Output the [x, y] coordinate of the center of the cell containing the given text.  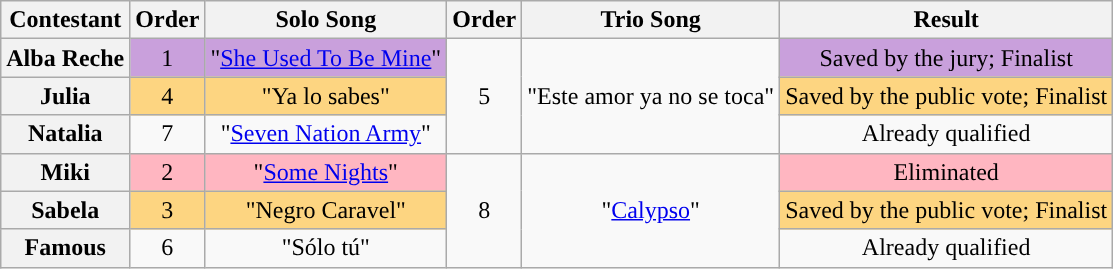
Eliminated [946, 172]
Saved by the jury; Finalist [946, 58]
1 [168, 58]
4 [168, 96]
Alba Reche [66, 58]
Famous [66, 248]
"Ya lo sabes" [326, 96]
Natalia [66, 134]
7 [168, 134]
Contestant [66, 20]
Result [946, 20]
8 [484, 210]
"Calypso" [651, 210]
Solo Song [326, 20]
"Seven Nation Army" [326, 134]
"Negro Caravel" [326, 210]
2 [168, 172]
Trio Song [651, 20]
3 [168, 210]
5 [484, 96]
"Este amor ya no se toca" [651, 96]
"Sólo tú" [326, 248]
Sabela [66, 210]
"Some Nights" [326, 172]
Julia [66, 96]
"She Used To Be Mine" [326, 58]
Miki [66, 172]
6 [168, 248]
